Scan for the cell matching the given text and deliver its [x, y] coordinate at center. 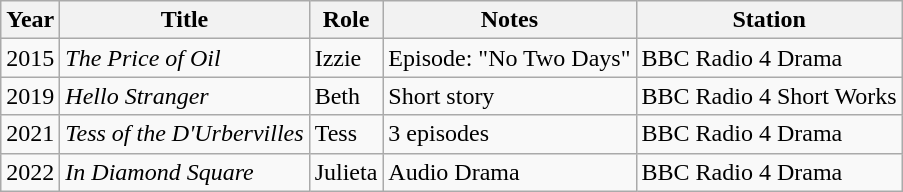
Hello Stranger [184, 96]
Notes [510, 20]
Beth [346, 96]
2022 [30, 172]
In Diamond Square [184, 172]
Year [30, 20]
2015 [30, 58]
Role [346, 20]
Tess of the D'Urbervilles [184, 134]
Title [184, 20]
Julieta [346, 172]
Audio Drama [510, 172]
2021 [30, 134]
Izzie [346, 58]
Short story [510, 96]
Tess [346, 134]
Episode: "No Two Days" [510, 58]
2019 [30, 96]
BBC Radio 4 Short Works [769, 96]
The Price of Oil [184, 58]
Station [769, 20]
3 episodes [510, 134]
